Search for the cell housing the specified text and yield its [x, y] center coordinate. 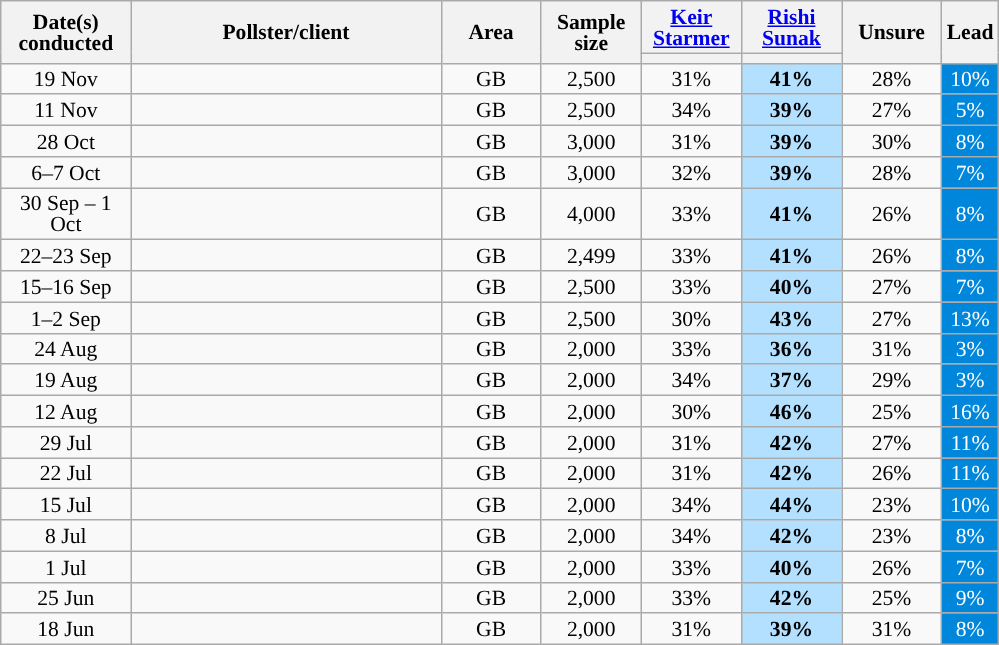
32% [691, 172]
16% [970, 412]
6–7 Oct [66, 172]
11 Nov [66, 110]
12 Aug [66, 412]
25 Jun [66, 598]
2,499 [591, 256]
24 Aug [66, 348]
Keir Starmer [691, 27]
Pollster/client [286, 32]
15–16 Sep [66, 286]
18 Jun [66, 630]
Date(s)conducted [66, 32]
1 Jul [66, 566]
Rishi Sunak [791, 27]
44% [791, 504]
Unsure [892, 32]
30 Sep – 1 Oct [66, 214]
5% [970, 110]
22–23 Sep [66, 256]
4,000 [591, 214]
Sample size [591, 32]
1–2 Sep [66, 318]
36% [791, 348]
9% [970, 598]
37% [791, 380]
Lead [970, 32]
15 Jul [66, 504]
19 Aug [66, 380]
8 Jul [66, 536]
43% [791, 318]
29 Jul [66, 442]
19 Nov [66, 78]
28 Oct [66, 142]
46% [791, 412]
22 Jul [66, 474]
Area [491, 32]
29% [892, 380]
13% [970, 318]
